Detect which cell encompasses the target text, then output its (x, y) center coordinate. 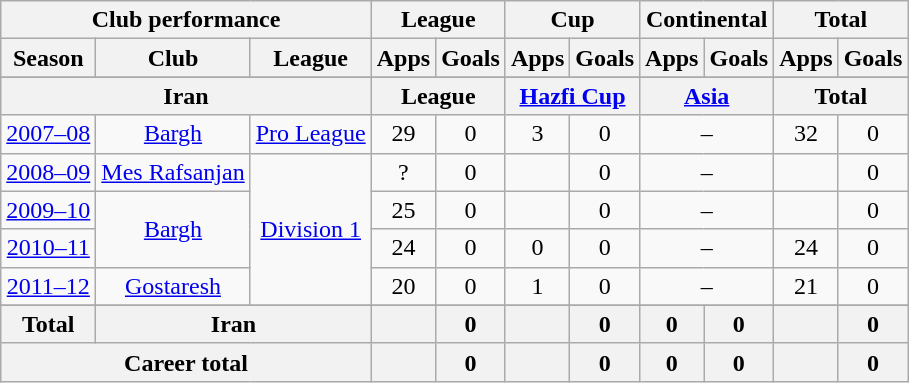
21 (806, 286)
Season (48, 58)
25 (403, 210)
29 (403, 134)
Club (173, 58)
2008–09 (48, 172)
Cup (572, 20)
? (403, 172)
3 (537, 134)
Career total (186, 362)
Club performance (186, 20)
20 (403, 286)
Division 1 (310, 229)
Continental (707, 20)
Gostaresh (173, 286)
2010–11 (48, 248)
32 (806, 134)
2007–08 (48, 134)
Pro League (310, 134)
2011–12 (48, 286)
Asia (707, 96)
Mes Rafsanjan (173, 172)
2009–10 (48, 210)
Hazfi Cup (572, 96)
1 (537, 286)
